From the cell containing the given text, extract its center point as (x, y) coordinate. 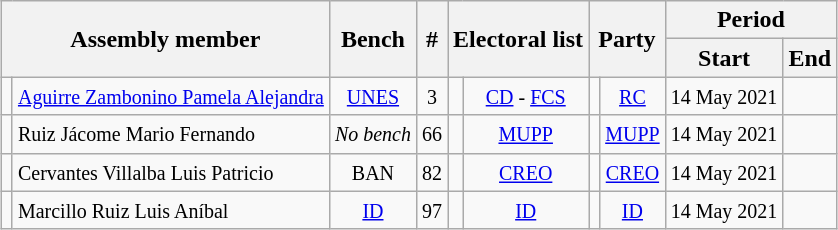
Start (724, 58)
Cervantes Villalba Luis Patricio (170, 172)
Aguirre Zambonino Pamela Alejandra (170, 96)
3 (432, 96)
RC (633, 96)
82 (432, 172)
Party (628, 39)
97 (432, 210)
66 (432, 134)
Period (750, 20)
No bench (372, 134)
End (810, 58)
Bench (372, 39)
Marcillo Ruiz Luis Aníbal (170, 210)
BAN (372, 172)
Ruiz Jácome Mario Fernando (170, 134)
UNES (372, 96)
CD - FCS (526, 96)
Electoral list (518, 39)
Assembly member (165, 39)
# (432, 39)
